Find where the given text appears and provide that cell's center as (x, y) coordinate. 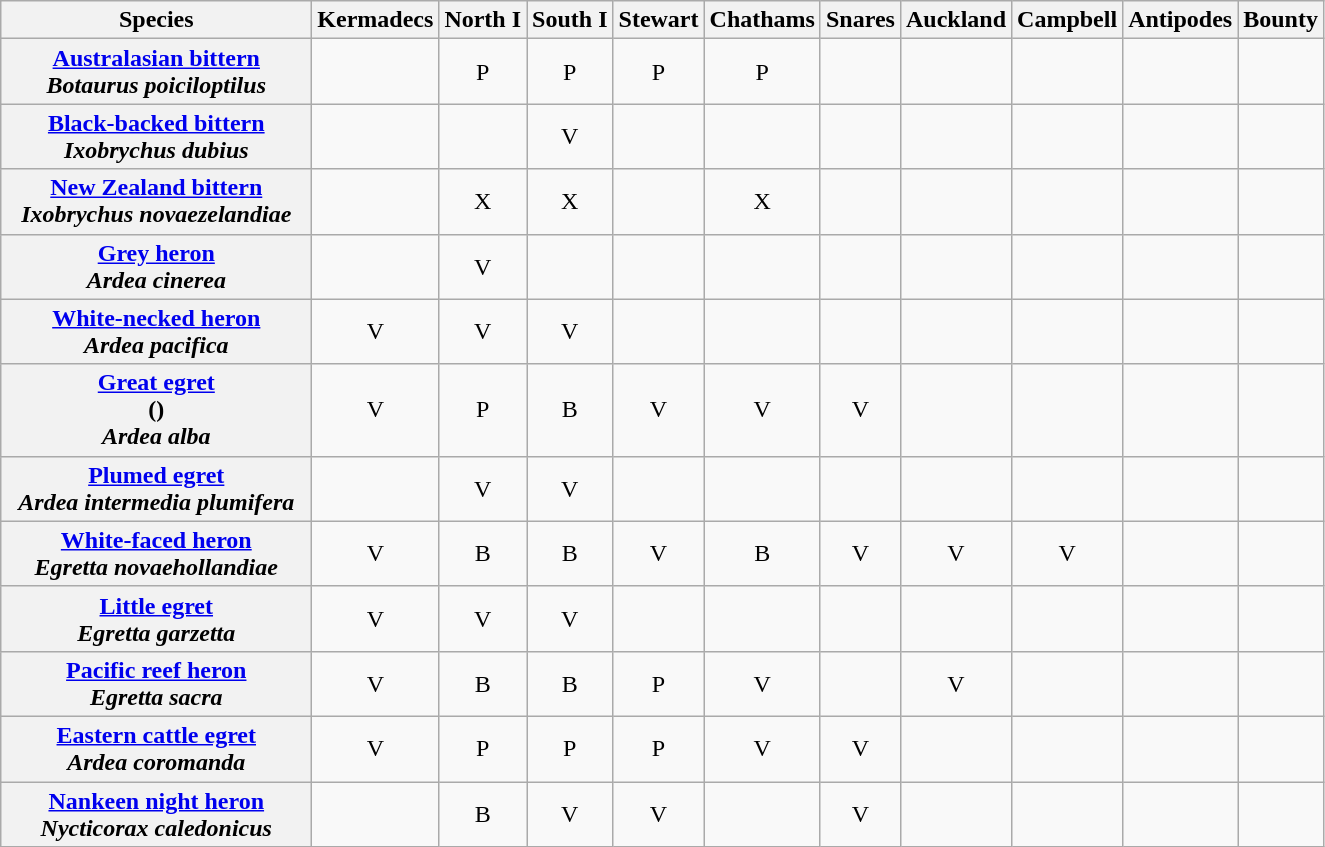
Grey heronArdea cinerea (156, 266)
Auckland (956, 20)
North I (483, 20)
New Zealand bitternIxobrychus novaezelandiae (156, 202)
Antipodes (1180, 20)
Nankeen night heronNycticorax caledonicus (156, 814)
Species (156, 20)
Great egret()Ardea alba (156, 410)
Chathams (762, 20)
Pacific reef heronEgretta sacra (156, 684)
White-faced heronEgretta novaehollandiae (156, 554)
Kermadecs (376, 20)
Eastern cattle egretArdea coromanda (156, 748)
Bounty (1281, 20)
Plumed egretArdea intermedia plumifera (156, 488)
Snares (860, 20)
Black-backed bitternIxobrychus dubius (156, 136)
Campbell (1068, 20)
South I (570, 20)
Stewart (658, 20)
White-necked heronArdea pacifica (156, 332)
Australasian bitternBotaurus poiciloptilus (156, 72)
Little egretEgretta garzetta (156, 618)
